Capture the cell that displays the provided text and extract its [X, Y] central coordinate. 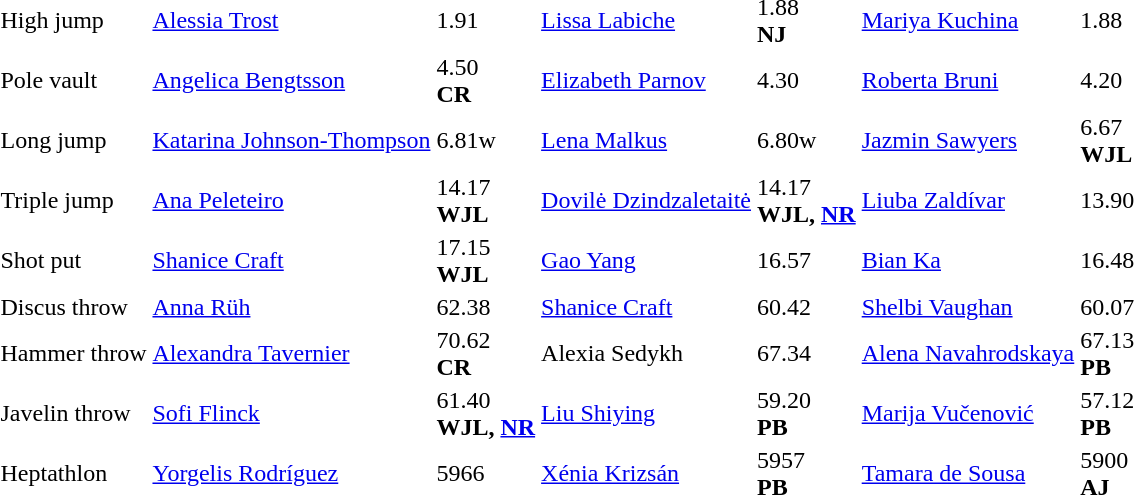
6.80w [807, 140]
Gao Yang [646, 260]
4.50 CR [486, 80]
Liu Shiying [646, 414]
62.38 [486, 307]
6.81w [486, 140]
16.57 [807, 260]
Roberta Bruni [968, 80]
60.42 [807, 307]
59.20 PB [807, 414]
14.17 WJL [486, 200]
Alexia Sedykh [646, 354]
17.15 WJL [486, 260]
Bian Ka [968, 260]
Angelica Bengtsson [292, 80]
70.62 CR [486, 354]
Alexandra Tavernier [292, 354]
Sofi Flinck [292, 414]
4.30 [807, 80]
Ana Peleteiro [292, 200]
Dovilė Dzindzaletaitė [646, 200]
Liuba Zaldívar [968, 200]
14.17 WJL, NR [807, 200]
61.40 WJL, NR [486, 414]
Elizabeth Parnov [646, 80]
Anna Rüh [292, 307]
Jazmin Sawyers [968, 140]
Alena Navahrodskaya [968, 354]
Marija Vučenović [968, 414]
Shelbi Vaughan [968, 307]
67.34 [807, 354]
Katarina Johnson-Thompson [292, 140]
Lena Malkus [646, 140]
